Locate the cell with the specified text and output its [x, y] center coordinate. 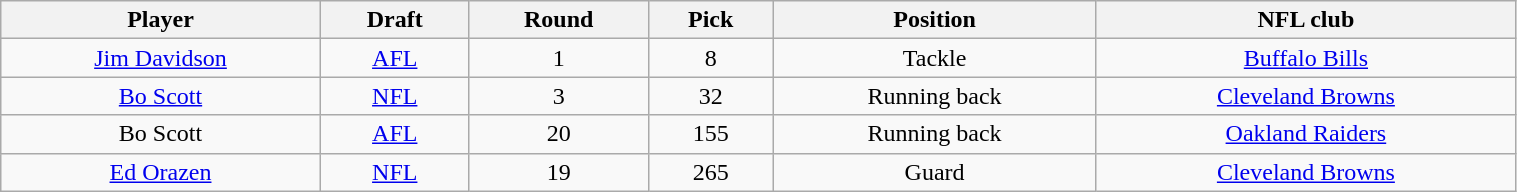
Oakland Raiders [1306, 134]
Pick [710, 20]
Player [161, 20]
Round [558, 20]
155 [710, 134]
19 [558, 172]
32 [710, 96]
20 [558, 134]
Jim Davidson [161, 58]
Tackle [934, 58]
Ed Orazen [161, 172]
Position [934, 20]
265 [710, 172]
Buffalo Bills [1306, 58]
1 [558, 58]
NFL club [1306, 20]
8 [710, 58]
Draft [394, 20]
Guard [934, 172]
3 [558, 96]
